Scan for the cell matching the given text and deliver its (x, y) coordinate at center. 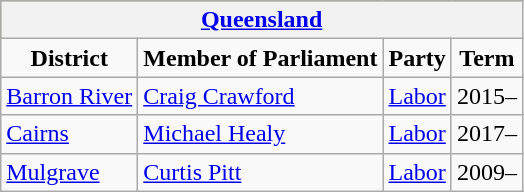
Party (417, 58)
2017– (486, 134)
2009– (486, 172)
Member of Parliament (260, 58)
Barron River (70, 96)
District (70, 58)
Cairns (70, 134)
Mulgrave (70, 172)
2015– (486, 96)
Queensland (262, 20)
Craig Crawford (260, 96)
Curtis Pitt (260, 172)
Term (486, 58)
Michael Healy (260, 134)
